Pinpoint the cell where the given text exists, returning its (x, y) midpoint coordinate. 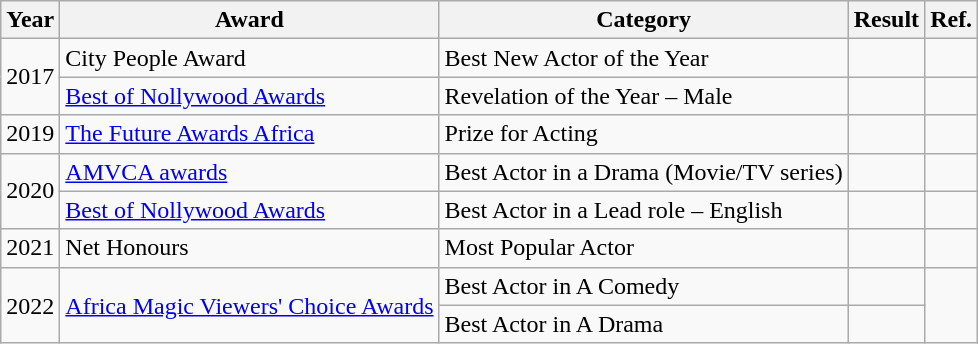
AMVCA awards (250, 172)
Award (250, 20)
2019 (30, 134)
Year (30, 20)
Best Actor in A Drama (644, 324)
Best Actor in A Comedy (644, 286)
The Future Awards Africa (250, 134)
Revelation of the Year – Male (644, 96)
Best Actor in a Lead role – English (644, 210)
Category (644, 20)
Best New Actor of the Year (644, 58)
Africa Magic Viewers' Choice Awards (250, 305)
Net Honours (250, 248)
City People Award (250, 58)
2020 (30, 191)
2022 (30, 305)
2021 (30, 248)
Result (886, 20)
2017 (30, 77)
Best Actor in a Drama (Movie/TV series) (644, 172)
Prize for Acting (644, 134)
Most Popular Actor (644, 248)
Ref. (952, 20)
